Locate the cell with the specified text and output its (X, Y) center coordinate. 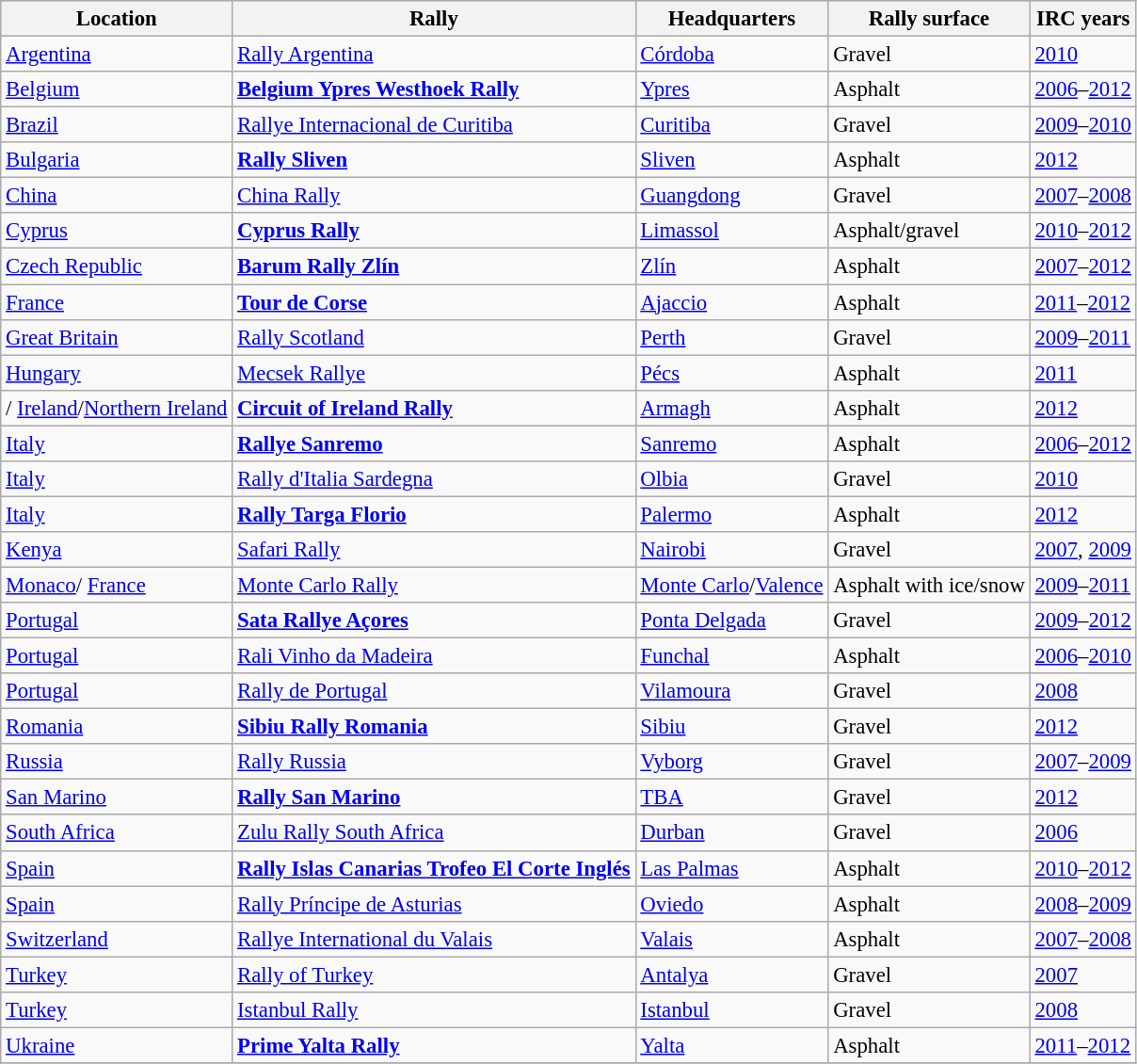
Antalya (732, 975)
Circuit of Ireland Rally (434, 408)
Belgium (117, 89)
Rally Argentina (434, 55)
Monaco/ France (117, 585)
Palermo (732, 514)
China (117, 196)
Nairobi (732, 550)
Kenya (117, 550)
San Marino (117, 798)
Zlín (732, 266)
Sibiu (732, 727)
Barum Rally Zlín (434, 266)
Bulgaria (117, 160)
Ajaccio (732, 302)
Great Britain (117, 337)
Ypres (732, 89)
Rally Russia (434, 762)
Cyprus (117, 231)
Monte Carlo/Valence (732, 585)
Switzerland (117, 939)
Las Palmas (732, 868)
2009–2012 (1082, 621)
Brazil (117, 125)
Rally de Portugal (434, 691)
2007–2009 (1082, 762)
IRC years (1082, 19)
Rallye Sanremo (434, 443)
Guangdong (732, 196)
Rally of Turkey (434, 975)
Córdoba (732, 55)
Ukraine (117, 1045)
Rally Scotland (434, 337)
Asphalt/gravel (929, 231)
2006–2010 (1082, 656)
Rally San Marino (434, 798)
France (117, 302)
Rallye Internacional de Curitiba (434, 125)
Rally Sliven (434, 160)
Zulu Rally South Africa (434, 833)
Rally surface (929, 19)
Sibiu Rally Romania (434, 727)
Armagh (732, 408)
Prime Yalta Rally (434, 1045)
Cyprus Rally (434, 231)
Olbia (732, 479)
Monte Carlo Rally (434, 585)
Rallye International du Valais (434, 939)
2006 (1082, 833)
Rally Islas Canarias Trofeo El Corte Inglés (434, 868)
Curitiba (732, 125)
Ponta Delgada (732, 621)
Sata Rallye Açores (434, 621)
South Africa (117, 833)
Russia (117, 762)
Sanremo (732, 443)
Hungary (117, 373)
Sliven (732, 160)
Vilamoura (732, 691)
2007–2012 (1082, 266)
TBA (732, 798)
Location (117, 19)
Rally Príncipe de Asturias (434, 904)
/ Ireland/Northern Ireland (117, 408)
Oviedo (732, 904)
Belgium Ypres Westhoek Rally (434, 89)
Romania (117, 727)
Rally (434, 19)
Perth (732, 337)
Istanbul Rally (434, 1010)
Pécs (732, 373)
2011 (1082, 373)
2008–2009 (1082, 904)
Mecsek Rallye (434, 373)
2009–2010 (1082, 125)
China Rally (434, 196)
Headquarters (732, 19)
Vyborg (732, 762)
Safari Rally (434, 550)
Rali Vinho da Madeira (434, 656)
Funchal (732, 656)
Durban (732, 833)
2007 (1082, 975)
Istanbul (732, 1010)
2007, 2009 (1082, 550)
Argentina (117, 55)
Valais (732, 939)
Tour de Corse (434, 302)
Limassol (732, 231)
Rally d'Italia Sardegna (434, 479)
Yalta (732, 1045)
Czech Republic (117, 266)
Asphalt with ice/snow (929, 585)
Rally Targa Florio (434, 514)
